Return the [x, y] coordinate for the center point of the cell that contains the specified text.  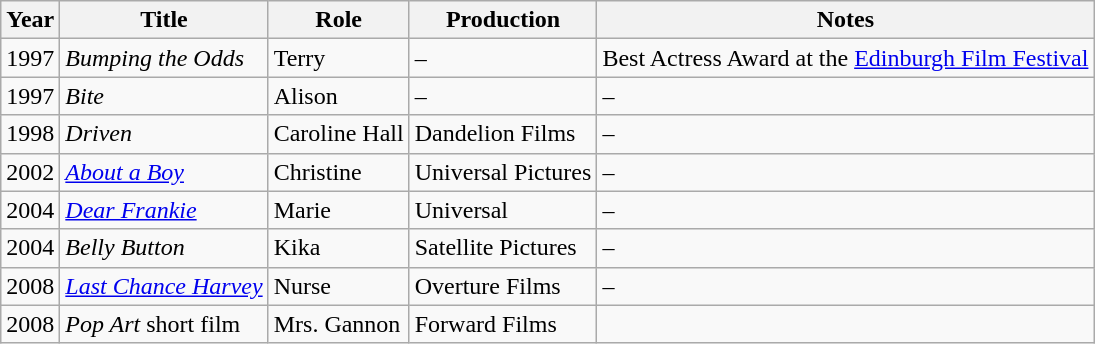
Belly Button [164, 248]
Best Actress Award at the Edinburgh Film Festival [846, 58]
Role [338, 20]
Terry [338, 58]
Caroline Hall [338, 134]
Bumping the Odds [164, 58]
Universal Pictures [503, 172]
Bite [164, 96]
Dear Frankie [164, 210]
Marie [338, 210]
1998 [30, 134]
Mrs. Gannon [338, 324]
About a Boy [164, 172]
Production [503, 20]
Dandelion Films [503, 134]
Satellite Pictures [503, 248]
Overture Films [503, 286]
Last Chance Harvey [164, 286]
Year [30, 20]
Universal [503, 210]
Kika [338, 248]
Alison [338, 96]
Pop Art short film [164, 324]
Notes [846, 20]
Nurse [338, 286]
Christine [338, 172]
Forward Films [503, 324]
Driven [164, 134]
2002 [30, 172]
Title [164, 20]
